Extract the [X, Y] coordinate from the center of the cell holding the provided text.  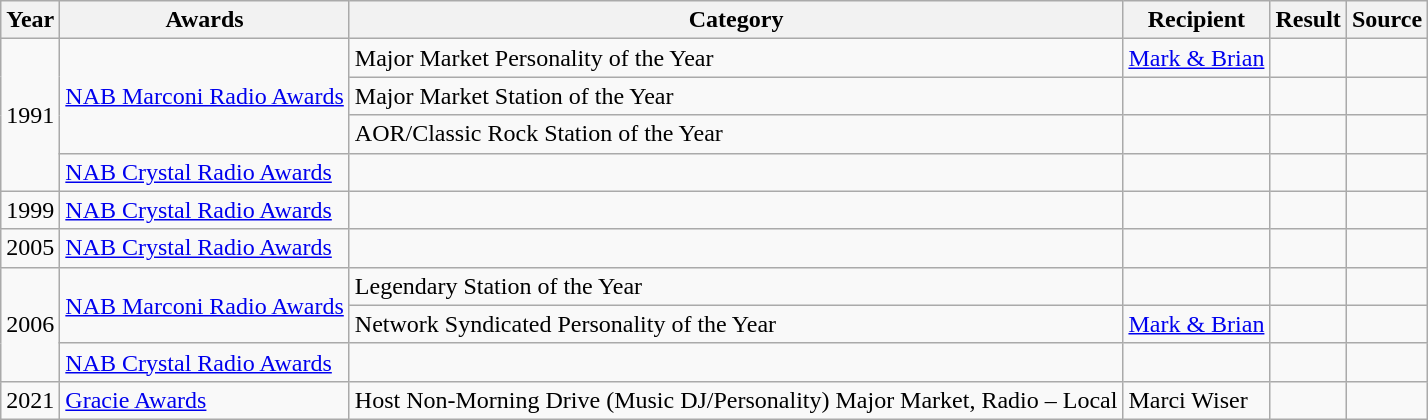
Year [30, 20]
2006 [30, 324]
1999 [30, 210]
Recipient [1196, 20]
Gracie Awards [205, 400]
AOR/Classic Rock Station of the Year [736, 134]
Legendary Station of the Year [736, 286]
Major Market Station of the Year [736, 96]
Result [1308, 20]
Category [736, 20]
1991 [30, 115]
Network Syndicated Personality of the Year [736, 324]
Marci Wiser [1196, 400]
Major Market Personality of the Year [736, 58]
Source [1386, 20]
Host Non-Morning Drive (Music DJ/Personality) Major Market, Radio – Local [736, 400]
2021 [30, 400]
2005 [30, 248]
Awards [205, 20]
